Scan for the cell matching the given text and deliver its (x, y) coordinate at center. 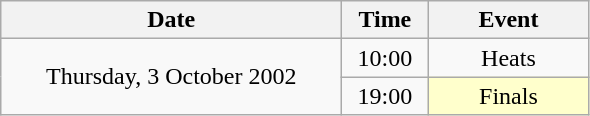
Finals (508, 96)
Time (385, 20)
Event (508, 20)
Thursday, 3 October 2002 (172, 77)
19:00 (385, 96)
Heats (508, 58)
10:00 (385, 58)
Date (172, 20)
